For the text-containing cell, return its midpoint in (x, y) coordinate format. 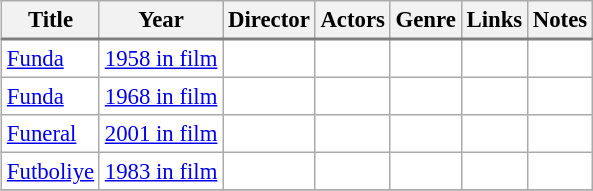
Notes (560, 20)
Title (51, 20)
1958 in film (160, 58)
Director (269, 20)
Year (160, 20)
Links (494, 20)
Actors (352, 20)
1968 in film (160, 96)
Futboliye (51, 172)
2001 in film (160, 134)
1983 in film (160, 172)
Funeral (51, 134)
Genre (426, 20)
